Output the (X, Y) coordinate of the center of the cell containing the given text.  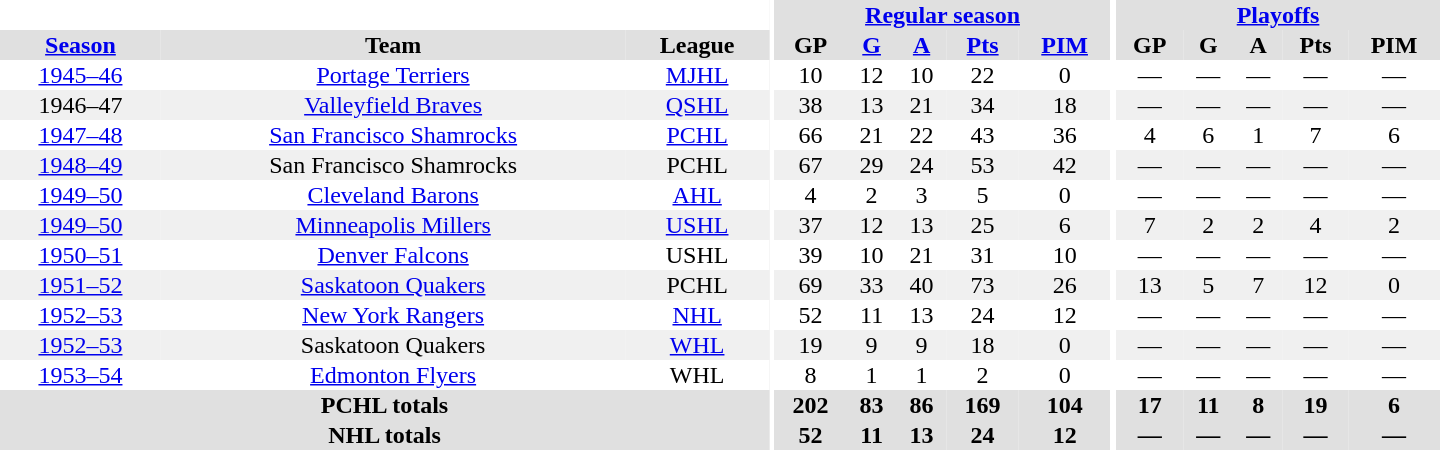
NHL totals (384, 435)
17 (1150, 405)
3 (922, 195)
1951–52 (80, 285)
86 (922, 405)
Team (393, 45)
League (697, 45)
25 (983, 225)
NHL (697, 315)
AHL (697, 195)
36 (1065, 135)
34 (983, 105)
1948–49 (80, 165)
83 (872, 405)
Valleyfield Braves (393, 105)
104 (1065, 405)
Playoffs (1278, 15)
1946–47 (80, 105)
Portage Terriers (393, 75)
Minneapolis Millers (393, 225)
26 (1065, 285)
66 (811, 135)
Regular season (943, 15)
53 (983, 165)
29 (872, 165)
33 (872, 285)
43 (983, 135)
PCHL totals (384, 405)
1953–54 (80, 375)
New York Rangers (393, 315)
31 (983, 255)
67 (811, 165)
40 (922, 285)
QSHL (697, 105)
1947–48 (80, 135)
1950–51 (80, 255)
MJHL (697, 75)
42 (1065, 165)
Edmonton Flyers (393, 375)
1945–46 (80, 75)
39 (811, 255)
Cleveland Barons (393, 195)
169 (983, 405)
37 (811, 225)
73 (983, 285)
Season (80, 45)
69 (811, 285)
202 (811, 405)
Denver Falcons (393, 255)
38 (811, 105)
